From the cell containing the given text, extract its center point as [x, y] coordinate. 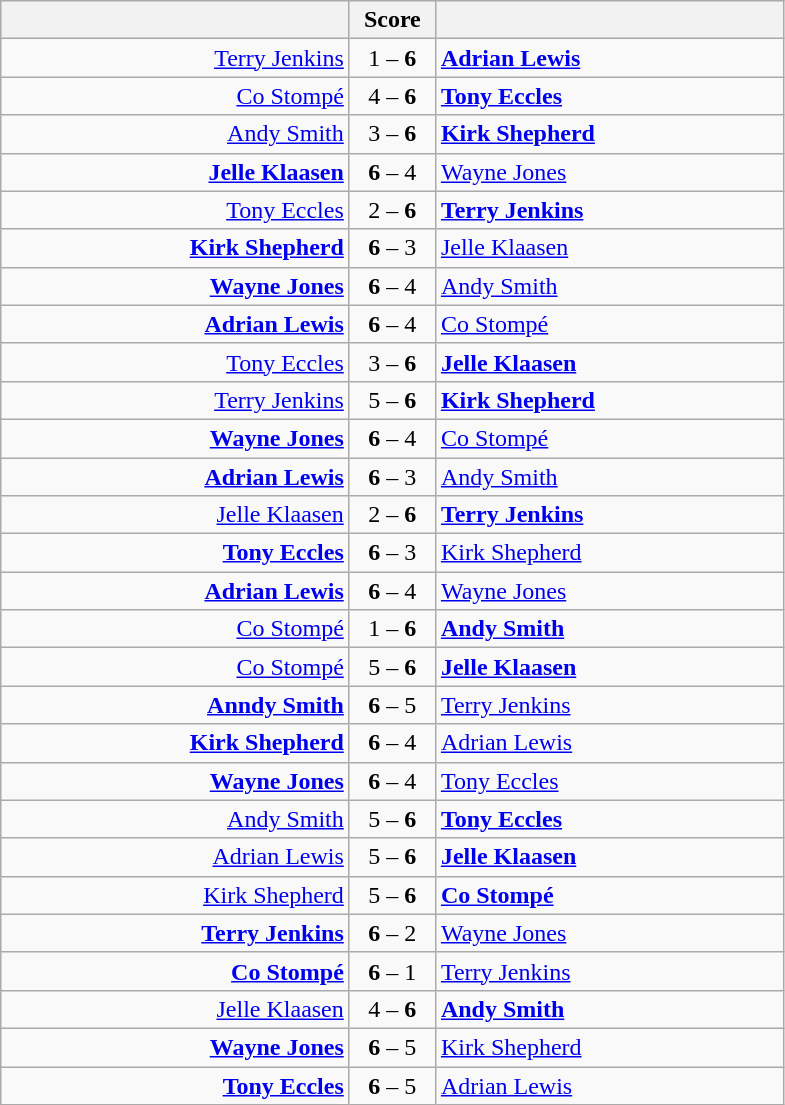
Score [392, 20]
Anndy Smith [176, 705]
6 – 1 [392, 971]
6 – 2 [392, 933]
